Locate the cell with the specified text and output its (x, y) center coordinate. 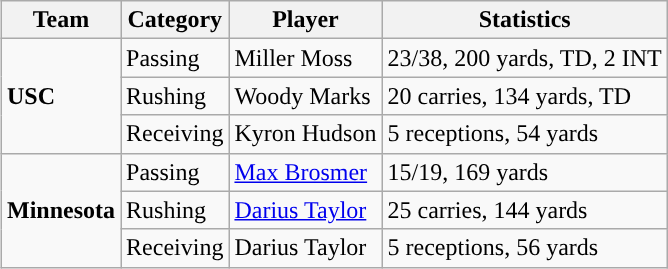
Kyron Hudson (306, 134)
5 receptions, 56 yards (524, 248)
Miller Moss (306, 58)
Category (175, 20)
Minnesota (60, 210)
Team (60, 20)
20 carries, 134 yards, TD (524, 96)
25 carries, 144 yards (524, 210)
15/19, 169 yards (524, 172)
23/38, 200 yards, TD, 2 INT (524, 58)
Woody Marks (306, 96)
5 receptions, 54 yards (524, 134)
USC (60, 96)
Max Brosmer (306, 172)
Player (306, 20)
Statistics (524, 20)
